Return the (x, y) coordinate for the center point of the cell that contains the specified text.  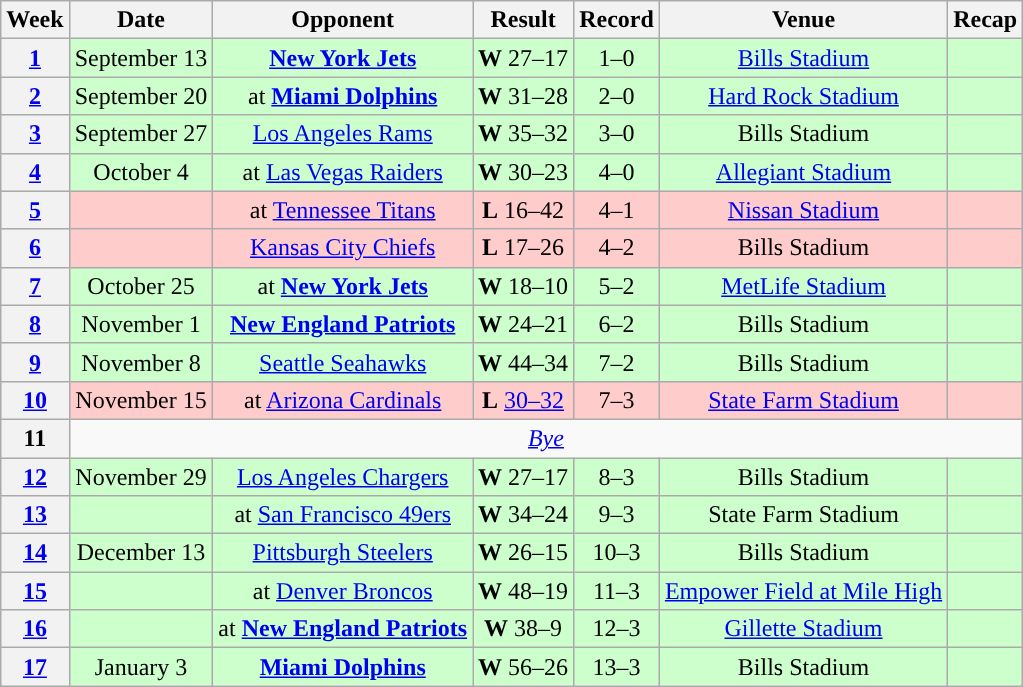
8 (35, 324)
11–3 (617, 591)
W 38–9 (524, 629)
2 (35, 96)
1 (35, 58)
New York Jets (343, 58)
5 (35, 210)
14 (35, 553)
3–0 (617, 134)
at Arizona Cardinals (343, 400)
Hard Rock Stadium (803, 96)
Opponent (343, 20)
17 (35, 667)
at San Francisco 49ers (343, 515)
November 1 (141, 324)
L 30–32 (524, 400)
Date (141, 20)
October 25 (141, 286)
September 20 (141, 96)
October 4 (141, 172)
Seattle Seahawks (343, 362)
4–0 (617, 172)
at Miami Dolphins (343, 96)
13 (35, 515)
November 15 (141, 400)
MetLife Stadium (803, 286)
3 (35, 134)
16 (35, 629)
9–3 (617, 515)
September 27 (141, 134)
W 26–15 (524, 553)
Venue (803, 20)
Record (617, 20)
4 (35, 172)
15 (35, 591)
September 13 (141, 58)
at Las Vegas Raiders (343, 172)
Los Angeles Rams (343, 134)
4–2 (617, 248)
13–3 (617, 667)
6 (35, 248)
December 13 (141, 553)
10 (35, 400)
W 30–23 (524, 172)
7–2 (617, 362)
Result (524, 20)
8–3 (617, 477)
W 31–28 (524, 96)
6–2 (617, 324)
Empower Field at Mile High (803, 591)
W 48–19 (524, 591)
9 (35, 362)
at Denver Broncos (343, 591)
12 (35, 477)
Los Angeles Chargers (343, 477)
Gillette Stadium (803, 629)
5–2 (617, 286)
W 56–26 (524, 667)
Allegiant Stadium (803, 172)
at New England Patriots (343, 629)
L 16–42 (524, 210)
1–0 (617, 58)
W 24–21 (524, 324)
November 8 (141, 362)
at Tennessee Titans (343, 210)
W 44–34 (524, 362)
W 18–10 (524, 286)
4–1 (617, 210)
Recap (986, 20)
Miami Dolphins (343, 667)
7 (35, 286)
Nissan Stadium (803, 210)
Pittsburgh Steelers (343, 553)
12–3 (617, 629)
W 34–24 (524, 515)
11 (35, 438)
10–3 (617, 553)
7–3 (617, 400)
L 17–26 (524, 248)
W 35–32 (524, 134)
at New York Jets (343, 286)
Bye (546, 438)
Kansas City Chiefs (343, 248)
2–0 (617, 96)
January 3 (141, 667)
New England Patriots (343, 324)
Week (35, 20)
November 29 (141, 477)
